Detect which cell encompasses the target text, then output its [x, y] center coordinate. 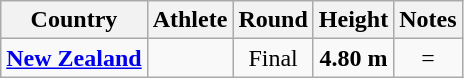
4.80 m [353, 58]
Country [74, 20]
Final [273, 58]
Round [273, 20]
Athlete [190, 20]
Notes [428, 20]
= [428, 58]
Height [353, 20]
New Zealand [74, 58]
